Provide the (X, Y) coordinate of the cell's center where the given text is located.  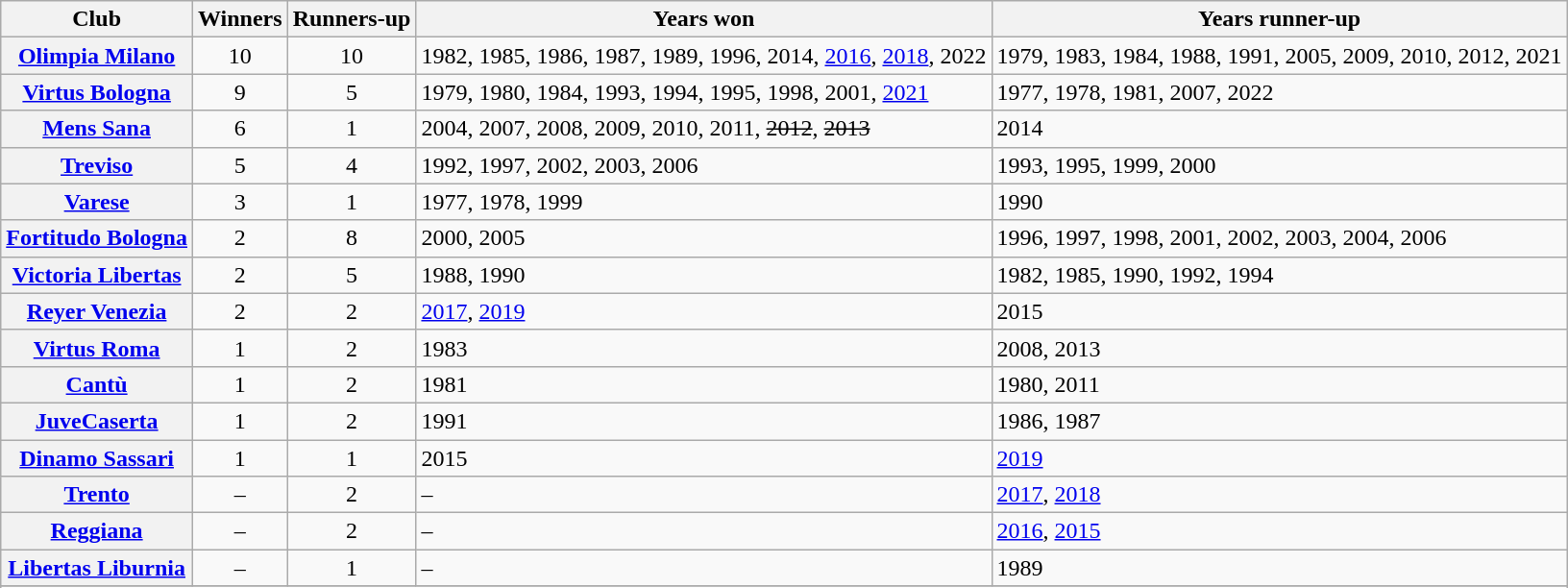
1988, 1990 (703, 275)
Fortitudo Bologna (97, 238)
Dinamo Sassari (97, 458)
Winners (240, 19)
9 (240, 92)
2008, 2013 (1280, 348)
Olimpia Milano (97, 56)
Varese (97, 202)
1983 (703, 348)
8 (352, 238)
Trento (97, 495)
2004, 2007, 2008, 2009, 2010, 2011, 2012, 2013 (703, 129)
2000, 2005 (703, 238)
Cantù (97, 384)
Virtus Bologna (97, 92)
Club (97, 19)
1996, 1997, 1998, 2001, 2002, 2003, 2004, 2006 (1280, 238)
Reyer Venezia (97, 311)
4 (352, 165)
Reggiana (97, 531)
Libertas Liburnia (97, 568)
1990 (1280, 202)
Runners-up (352, 19)
Virtus Roma (97, 348)
Victoria Libertas (97, 275)
2014 (1280, 129)
1980, 2011 (1280, 384)
3 (240, 202)
JuveCaserta (97, 421)
1977, 1978, 1981, 2007, 2022 (1280, 92)
1989 (1280, 568)
1979, 1980, 1984, 1993, 1994, 1995, 1998, 2001, 2021 (703, 92)
1982, 1985, 1986, 1987, 1989, 1996, 2014, 2016, 2018, 2022 (703, 56)
6 (240, 129)
Mens Sana (97, 129)
1992, 1997, 2002, 2003, 2006 (703, 165)
Treviso (97, 165)
Years won (703, 19)
1981 (703, 384)
Years runner-up (1280, 19)
1982, 1985, 1990, 1992, 1994 (1280, 275)
1979, 1983, 1984, 1988, 1991, 2005, 2009, 2010, 2012, 2021 (1280, 56)
1986, 1987 (1280, 421)
2017, 2019 (703, 311)
1977, 1978, 1999 (703, 202)
1993, 1995, 1999, 2000 (1280, 165)
2019 (1280, 458)
2016, 2015 (1280, 531)
2017, 2018 (1280, 495)
1991 (703, 421)
